Return the (X, Y) coordinate for the center point of the cell that contains the specified text.  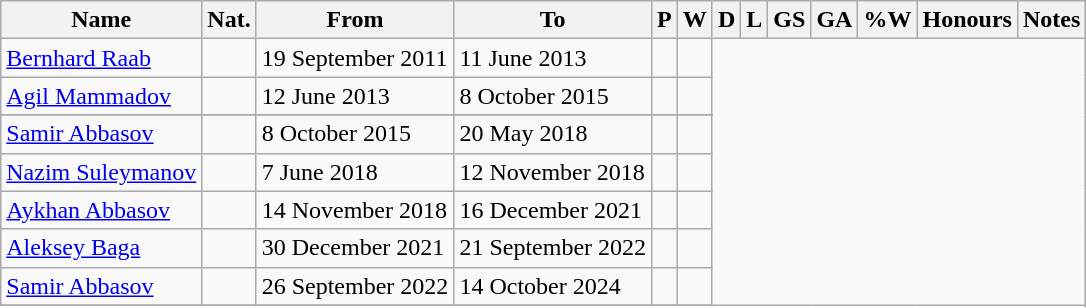
Notes (1051, 20)
20 May 2018 (553, 134)
%W (888, 20)
Bernhard Raab (102, 58)
Honours (967, 20)
D (726, 20)
Name (102, 20)
26 September 2022 (355, 286)
GS (790, 20)
W (694, 20)
12 November 2018 (553, 172)
GA (834, 20)
P (665, 20)
Aykhan Abbasov (102, 210)
Aleksey Baga (102, 248)
Agil Mammadov (102, 96)
7 June 2018 (355, 172)
11 June 2013 (553, 58)
Nat. (229, 20)
Nazim Suleymanov (102, 172)
21 September 2022 (553, 248)
19 September 2011 (355, 58)
L (754, 20)
14 October 2024 (553, 286)
16 December 2021 (553, 210)
30 December 2021 (355, 248)
To (553, 20)
From (355, 20)
14 November 2018 (355, 210)
12 June 2013 (355, 96)
